Identify which cell holds the provided text, then report its (x, y) central coordinate. 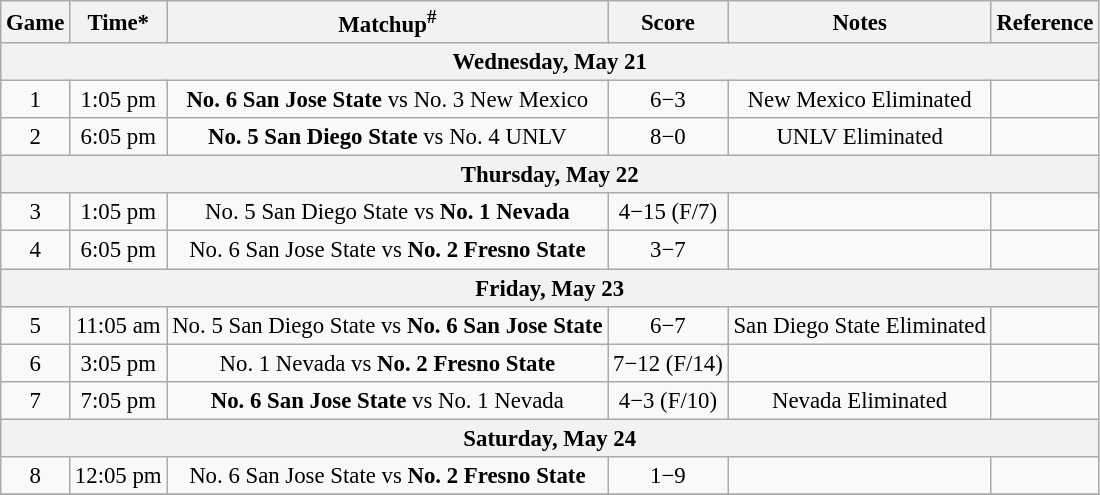
3 (36, 213)
7 (36, 400)
11:05 am (118, 325)
No. 5 San Diego State vs No. 1 Nevada (388, 213)
No. 6 San Jose State vs No. 1 Nevada (388, 400)
Wednesday, May 21 (550, 62)
2 (36, 137)
Score (668, 22)
4 (36, 250)
6−7 (668, 325)
Saturday, May 24 (550, 438)
Friday, May 23 (550, 288)
No. 6 San Jose State vs No. 3 New Mexico (388, 100)
Reference (1045, 22)
3−7 (668, 250)
Notes (860, 22)
7−12 (F/14) (668, 363)
12:05 pm (118, 476)
No. 5 San Diego State vs No. 6 San Jose State (388, 325)
7:05 pm (118, 400)
8 (36, 476)
UNLV Eliminated (860, 137)
Time* (118, 22)
Nevada Eliminated (860, 400)
Thursday, May 22 (550, 175)
5 (36, 325)
6 (36, 363)
No. 1 Nevada vs No. 2 Fresno State (388, 363)
Matchup# (388, 22)
1−9 (668, 476)
No. 5 San Diego State vs No. 4 UNLV (388, 137)
4−3 (F/10) (668, 400)
4−15 (F/7) (668, 213)
6−3 (668, 100)
3:05 pm (118, 363)
New Mexico Eliminated (860, 100)
1 (36, 100)
8−0 (668, 137)
Game (36, 22)
San Diego State Eliminated (860, 325)
